Capture the cell that displays the provided text and extract its (X, Y) central coordinate. 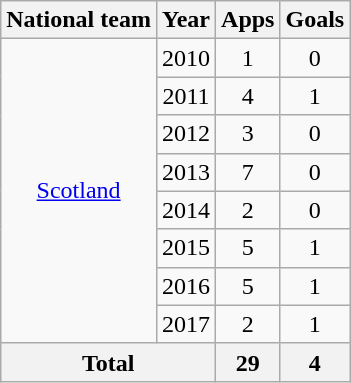
2012 (186, 134)
2013 (186, 172)
29 (248, 362)
2017 (186, 324)
2010 (186, 58)
2016 (186, 286)
Scotland (79, 191)
National team (79, 20)
Apps (248, 20)
3 (248, 134)
2011 (186, 96)
2015 (186, 248)
2014 (186, 210)
Year (186, 20)
7 (248, 172)
Total (108, 362)
Goals (315, 20)
